Scan for the cell matching the given text and deliver its [X, Y] coordinate at center. 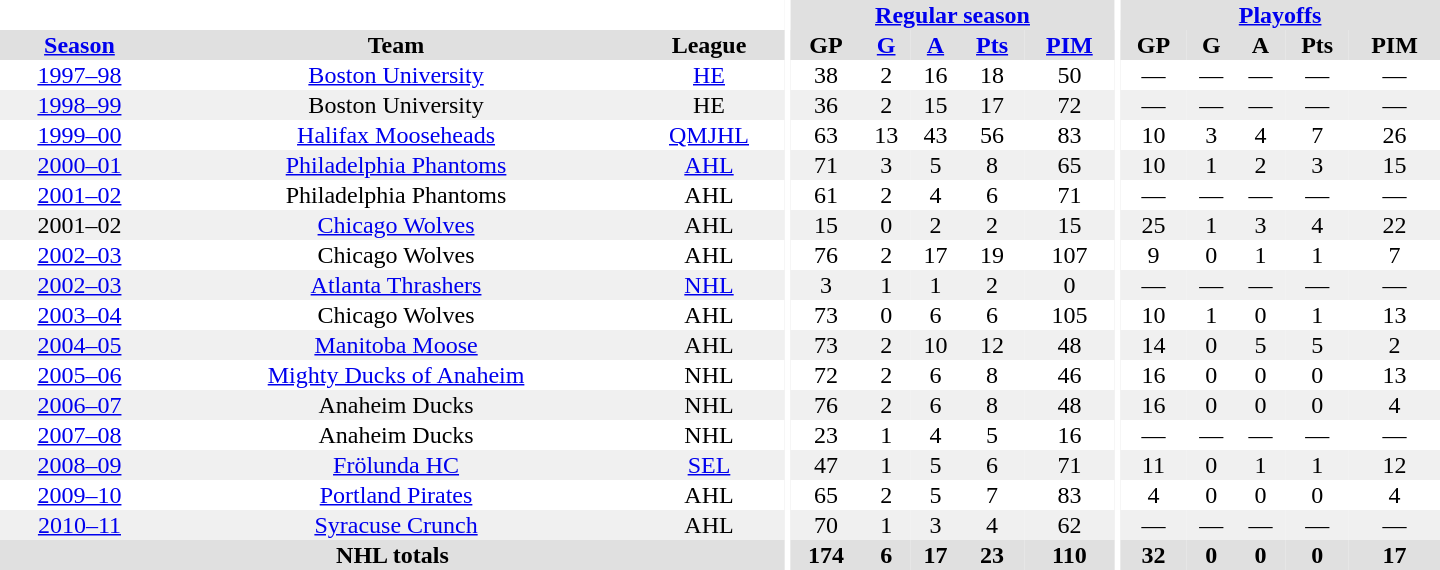
Mighty Ducks of Anaheim [396, 375]
NHL totals [392, 555]
Regular season [952, 15]
Team [396, 45]
56 [992, 135]
174 [826, 555]
Atlanta Thrashers [396, 285]
Manitoba Moose [396, 345]
Season [80, 45]
Frölunda HC [396, 465]
2009–10 [80, 495]
1997–98 [80, 75]
32 [1153, 555]
1999–00 [80, 135]
107 [1070, 255]
League [709, 45]
2004–05 [80, 345]
2005–06 [80, 375]
2007–08 [80, 435]
18 [992, 75]
Syracuse Crunch [396, 525]
105 [1070, 315]
63 [826, 135]
14 [1153, 345]
2010–11 [80, 525]
70 [826, 525]
25 [1153, 225]
QMJHL [709, 135]
36 [826, 105]
9 [1153, 255]
62 [1070, 525]
22 [1394, 225]
Portland Pirates [396, 495]
43 [936, 135]
2006–07 [80, 405]
2008–09 [80, 465]
19 [992, 255]
1998–99 [80, 105]
46 [1070, 375]
47 [826, 465]
2003–04 [80, 315]
38 [826, 75]
2000–01 [80, 165]
110 [1070, 555]
61 [826, 195]
50 [1070, 75]
26 [1394, 135]
Playoffs [1280, 15]
Halifax Mooseheads [396, 135]
SEL [709, 465]
11 [1153, 465]
